Return the [x, y] coordinate for the center point of the cell that contains the specified text.  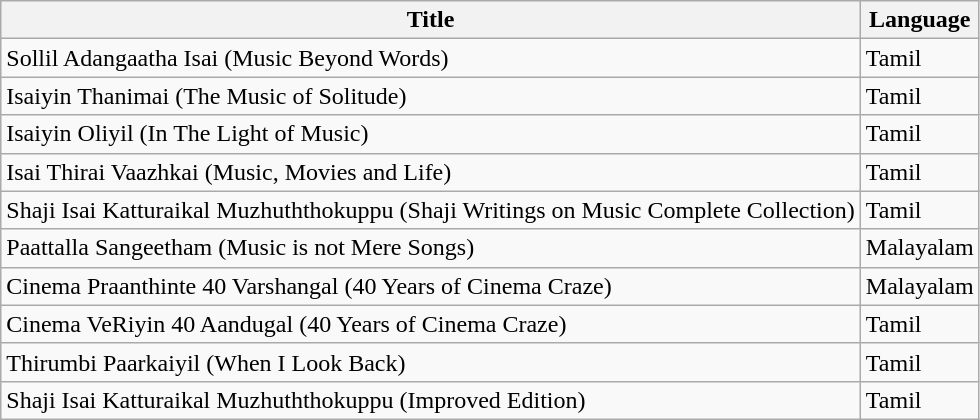
Shaji Isai Katturaikal Muzhuththokuppu (Shaji Writings on Music Complete Collection) [431, 210]
Title [431, 20]
Shaji Isai Katturaikal Muzhuththokuppu (Improved Edition) [431, 400]
Sollil Adangaatha Isai (Music Beyond Words) [431, 58]
Isaiyin Oliyil (In The Light of Music) [431, 134]
Isaiyin Thanimai (The Music of Solitude) [431, 96]
Cinema Praanthinte 40 Varshangal (40 Years of Cinema Craze) [431, 286]
Thirumbi Paarkaiyil (When I Look Back) [431, 362]
Paattalla Sangeetham (Music is not Mere Songs) [431, 248]
Isai Thirai Vaazhkai (Music, Movies and Life) [431, 172]
Language [920, 20]
Cinema VeRiyin 40 Aandugal (40 Years of Cinema Craze) [431, 324]
